Locate the cell with the specified text and output its [X, Y] center coordinate. 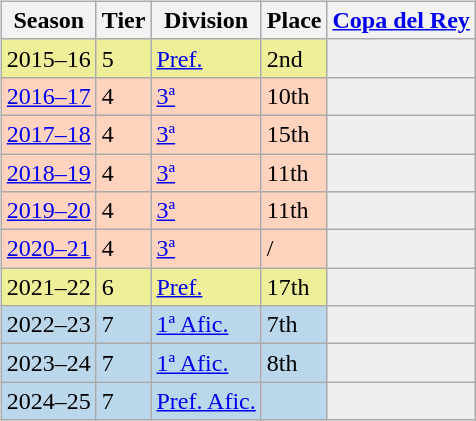
2023–24 [48, 363]
2019–20 [48, 211]
2020–21 [48, 249]
Place [294, 20]
Copa del Rey [401, 20]
/ [294, 249]
Tier [124, 20]
Pref. Afic. [206, 401]
8th [294, 363]
2015–16 [48, 58]
2017–18 [48, 134]
2022–23 [48, 325]
2018–19 [48, 173]
Division [206, 20]
7th [294, 325]
2016–17 [48, 96]
6 [124, 287]
2021–22 [48, 287]
Season [48, 20]
15th [294, 134]
2nd [294, 58]
5 [124, 58]
17th [294, 287]
2024–25 [48, 401]
10th [294, 96]
